Identify which cell holds the provided text, then report its (x, y) central coordinate. 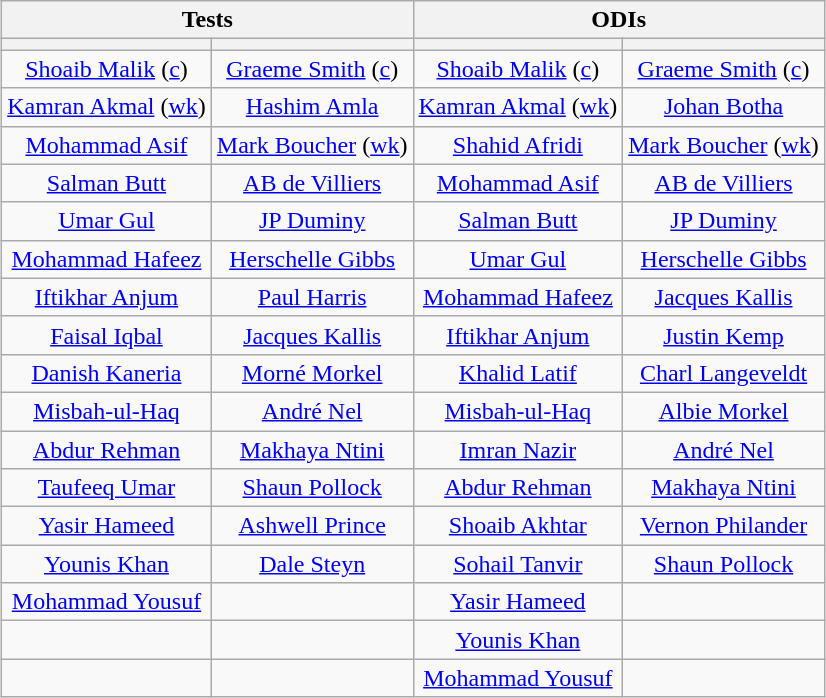
Ashwell Prince (312, 526)
Morné Morkel (312, 373)
Justin Kemp (724, 335)
Imran Nazir (518, 449)
Sohail Tanvir (518, 564)
Shahid Afridi (518, 145)
Charl Langeveldt (724, 373)
Dale Steyn (312, 564)
Taufeeq Umar (107, 488)
Vernon Philander (724, 526)
Tests (208, 20)
Danish Kaneria (107, 373)
Paul Harris (312, 297)
Faisal Iqbal (107, 335)
Albie Morkel (724, 411)
Shoaib Akhtar (518, 526)
Johan Botha (724, 107)
Khalid Latif (518, 373)
Hashim Amla (312, 107)
ODIs (618, 20)
